Identify which cell holds the provided text, then report its [x, y] central coordinate. 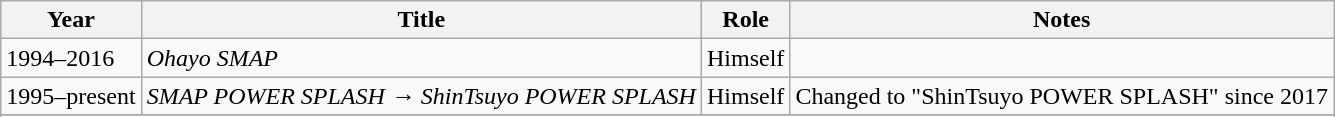
Notes [1062, 20]
Role [745, 20]
1995–present [71, 96]
1994–2016 [71, 58]
SMAP POWER SPLASH → ShinTsuyo POWER SPLASH [421, 96]
Title [421, 20]
Changed to "ShinTsuyo POWER SPLASH" since 2017 [1062, 96]
Ohayo SMAP [421, 58]
Year [71, 20]
